Return the [x, y] coordinate for the center point of the cell that contains the specified text.  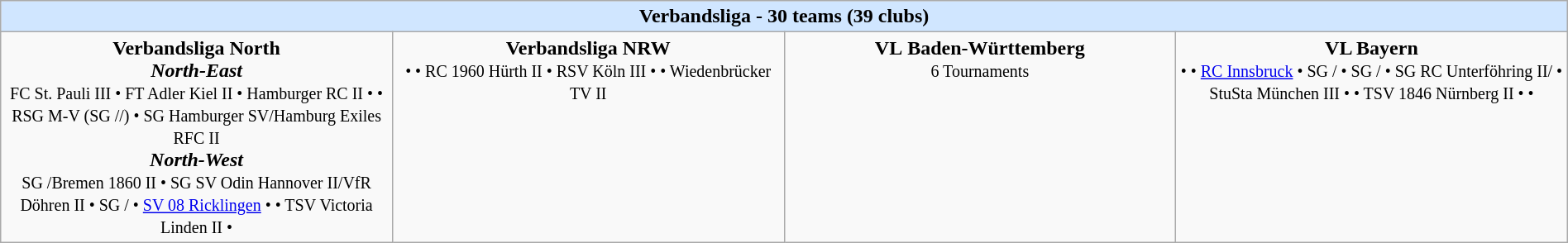
Verbandsliga NRW • • RC 1960 Hürth II • RSV Köln III • • Wiedenbrücker TV II [588, 137]
VL Bayern • • RC Innsbruck • SG / • SG / • SG RC Unterföhring II/ • StuSta München III • • TSV 1846 Nürnberg II • • [1372, 137]
Verbandsliga - 30 teams (39 clubs) [784, 17]
VL Baden-Württemberg6 Tournaments [980, 137]
